For the text-containing cell, return its midpoint in (X, Y) coordinate format. 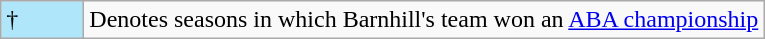
† (42, 20)
Denotes seasons in which Barnhill's team won an ABA championship (424, 20)
